Output the [X, Y] coordinate of the center of the cell containing the given text.  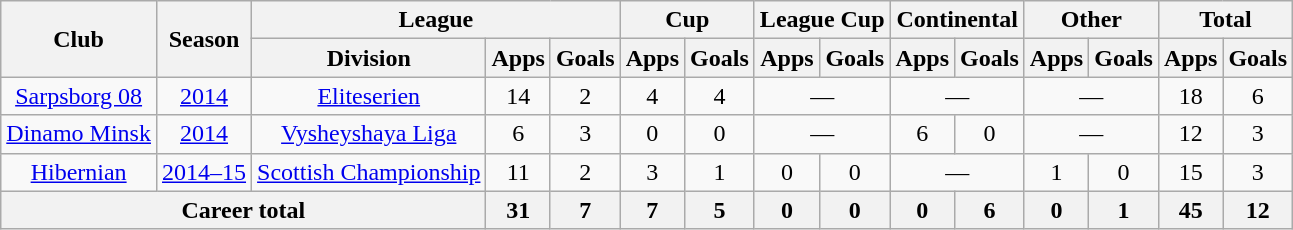
Division [369, 58]
15 [1190, 172]
Eliteserien [369, 96]
Vysheyshaya Liga [369, 134]
Total [1225, 20]
Dinamo Minsk [79, 134]
2014–15 [204, 172]
Club [79, 39]
Hibernian [79, 172]
League [436, 20]
31 [518, 210]
Cup [687, 20]
Continental [957, 20]
11 [518, 172]
Sarpsborg 08 [79, 96]
Career total [244, 210]
Other [1091, 20]
5 [720, 210]
18 [1190, 96]
Scottish Championship [369, 172]
League Cup [822, 20]
14 [518, 96]
45 [1190, 210]
Season [204, 39]
